Output the (x, y) coordinate of the center of the cell containing the given text.  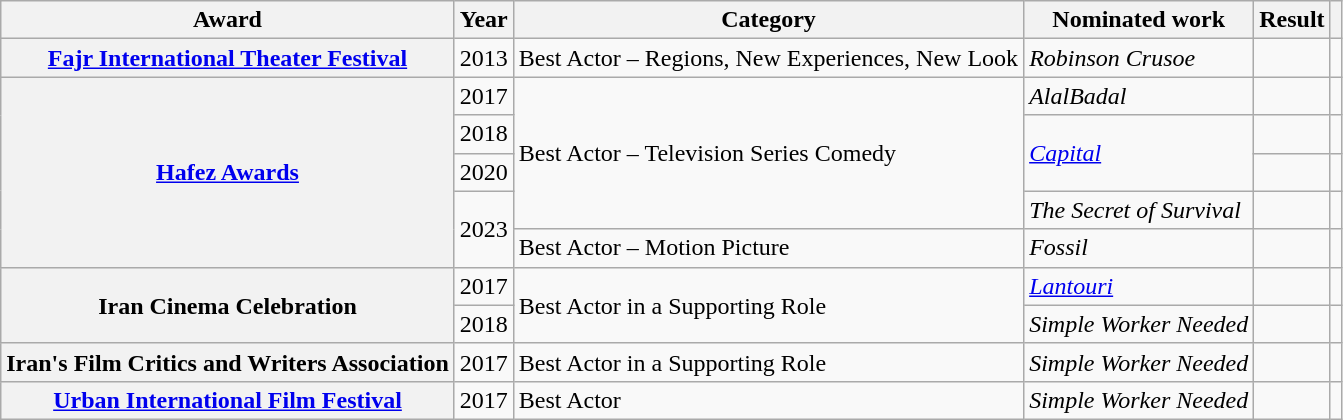
Nominated work (1139, 20)
Iran Cinema Celebration (228, 305)
Hafez Awards (228, 172)
Best Actor – Television Series Comedy (768, 153)
Fossil (1139, 248)
The Secret of Survival (1139, 210)
2023 (484, 229)
2020 (484, 172)
Result (1292, 20)
Category (768, 20)
Best Actor (768, 400)
Iran's Film Critics and Writers Association (228, 362)
Best Actor – Motion Picture (768, 248)
Fajr International Theater Festival (228, 58)
Best Actor – Regions, New Experiences, New Look (768, 58)
Urban International Film Festival (228, 400)
Robinson Crusoe (1139, 58)
Lantouri (1139, 286)
Capital (1139, 153)
Year (484, 20)
Award (228, 20)
AlalBadal (1139, 96)
2013 (484, 58)
